Return the [x, y] coordinate for the center point of the cell that contains the specified text.  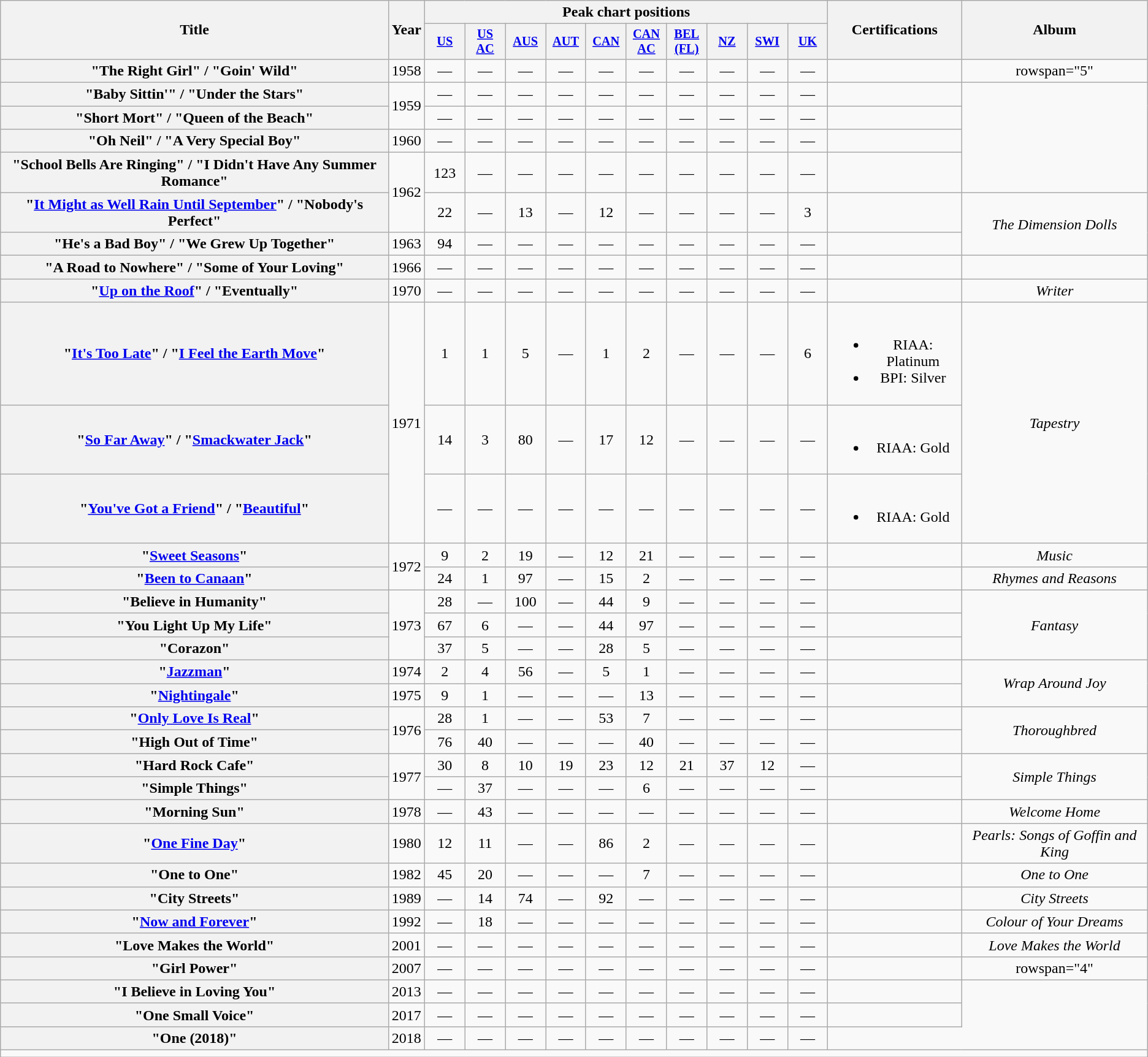
The Dimension Dolls [1055, 224]
"Jazzman" [195, 672]
"One to One" [195, 875]
Rhymes and Reasons [1055, 578]
1992 [406, 922]
Thoroughbred [1055, 730]
"One Fine Day" [195, 844]
23 [606, 765]
CAN [606, 42]
CAN AC [646, 42]
Certifications [895, 30]
"Hard Rock Cafe" [195, 765]
"The Right Girl" / "Goin' Wild" [195, 71]
43 [485, 812]
15 [606, 578]
1963 [406, 244]
RIAA: PlatinumBPI: Silver [895, 353]
Fantasy [1055, 625]
Colour of Your Dreams [1055, 922]
22 [445, 212]
1959 [406, 106]
rowspan="4" [1055, 968]
1958 [406, 71]
"It's Too Late" / "I Feel the Earth Move" [195, 353]
Album [1055, 30]
8 [485, 765]
1972 [406, 567]
NZ [727, 42]
1982 [406, 875]
"Corazon" [195, 648]
Welcome Home [1055, 812]
1974 [406, 672]
Year [406, 30]
AUS [526, 42]
56 [526, 672]
Love Makes the World [1055, 945]
1989 [406, 898]
11 [485, 844]
18 [485, 922]
City Streets [1055, 898]
"Been to Canaan" [195, 578]
"Nightingale" [195, 695]
1978 [406, 812]
1962 [406, 193]
2001 [406, 945]
Pearls: Songs of Goffin and King [1055, 844]
24 [445, 578]
"Believe in Humanity" [195, 601]
"Short Mort" / "Queen of the Beach" [195, 118]
45 [445, 875]
"Baby Sittin'" / "Under the Stars" [195, 94]
1980 [406, 844]
74 [526, 898]
Simple Things [1055, 777]
20 [485, 875]
2007 [406, 968]
1977 [406, 777]
86 [606, 844]
"High Out of Time" [195, 742]
100 [526, 601]
123 [445, 173]
UK [808, 42]
Tapestry [1055, 423]
"Love Makes the World" [195, 945]
1971 [406, 423]
"City Streets" [195, 898]
30 [445, 765]
17 [606, 439]
Writer [1055, 291]
BEL (FL) [687, 42]
"School Bells Are Ringing" / "I Didn't Have Any Summer Romance" [195, 173]
76 [445, 742]
Peak chart positions [626, 12]
10 [526, 765]
"A Road to Nowhere" / "Some of Your Loving" [195, 267]
AUT [566, 42]
1970 [406, 291]
2013 [406, 991]
"Up on the Roof" / "Eventually" [195, 291]
"I Believe in Loving You" [195, 991]
One to One [1055, 875]
"Morning Sun" [195, 812]
2018 [406, 1038]
53 [606, 719]
"Sweet Seasons" [195, 555]
Wrap Around Joy [1055, 684]
1976 [406, 730]
rowspan="5" [1055, 71]
1973 [406, 625]
4 [485, 672]
Title [195, 30]
SWI [767, 42]
"Simple Things" [195, 788]
Music [1055, 555]
67 [445, 625]
"He's a Bad Boy" / "We Grew Up Together" [195, 244]
2017 [406, 1015]
"So Far Away" / "Smackwater Jack" [195, 439]
"One (2018)" [195, 1038]
"You Light Up My Life" [195, 625]
"Only Love Is Real" [195, 719]
92 [606, 898]
80 [526, 439]
"It Might as Well Rain Until September" / "Nobody's Perfect" [195, 212]
US [445, 42]
US AC [485, 42]
1975 [406, 695]
"One Small Voice" [195, 1015]
"Oh Neil" / "A Very Special Boy" [195, 141]
1960 [406, 141]
"Girl Power" [195, 968]
"Now and Forever" [195, 922]
1966 [406, 267]
"You've Got a Friend" / "Beautiful" [195, 509]
94 [445, 244]
